Return (x, y) of the center of cell containing provided text 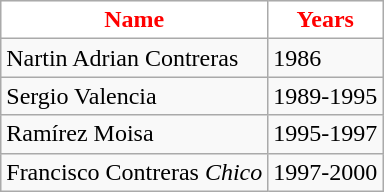
Years (326, 20)
Name (134, 20)
1989-1995 (326, 96)
Francisco Contreras Chico (134, 172)
1995-1997 (326, 134)
1986 (326, 58)
Ramírez Moisa (134, 134)
Sergio Valencia (134, 96)
1997-2000 (326, 172)
Nartin Adrian Contreras (134, 58)
